Identify which cell holds the provided text, then report its [x, y] central coordinate. 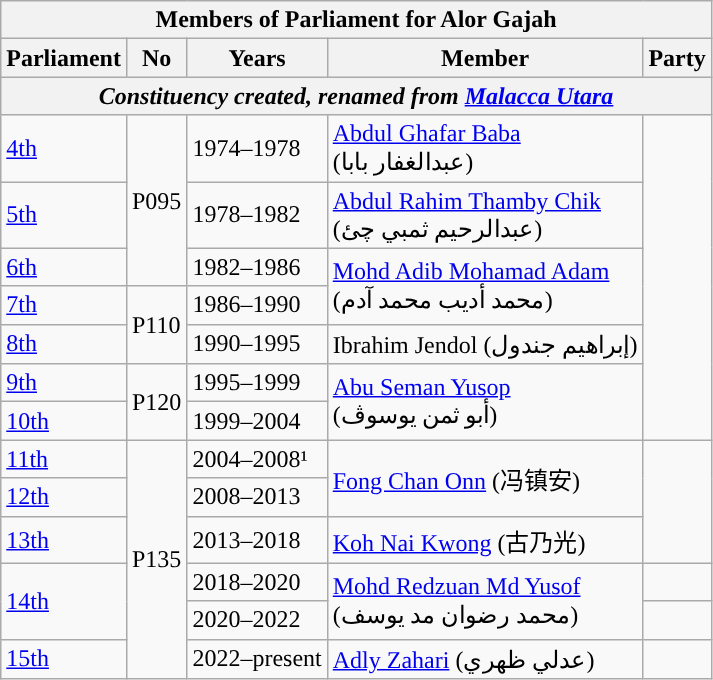
Adly Zahari (عدلي ظهري) [485, 659]
No [156, 58]
Parliament [64, 58]
2022–present [257, 659]
10th [64, 421]
P120 [156, 402]
P095 [156, 200]
6th [64, 267]
1974–1978 [257, 148]
Mohd Adib Mohamad Adam (محمد أديب محمد آدم) [485, 286]
P110 [156, 325]
2004–2008¹ [257, 459]
15th [64, 659]
8th [64, 344]
Mohd Redzuan Md Yusof (محمد رضوان مد يوسف) [485, 601]
Years [257, 58]
Fong Chan Onn (冯镇安) [485, 478]
Koh Nai Kwong (古乃光) [485, 540]
1986–1990 [257, 305]
Party [677, 58]
1999–2004 [257, 421]
1982–1986 [257, 267]
Ibrahim Jendol (إبراهيم جندول) [485, 344]
Abdul Rahim Thamby Chik (عبدالرحيم ثمبي چئ) [485, 216]
P135 [156, 560]
11th [64, 459]
7th [64, 305]
5th [64, 216]
14th [64, 601]
12th [64, 497]
Abdul Ghafar Baba (عبدالغفار بابا) [485, 148]
Abu Seman Yusop (أبو ثمن يوسوڤ) [485, 402]
2008–2013 [257, 497]
13th [64, 540]
Member [485, 58]
9th [64, 383]
4th [64, 148]
Members of Parliament for Alor Gajah [356, 20]
1990–1995 [257, 344]
2018–2020 [257, 582]
2020–2022 [257, 620]
Constituency created, renamed from Malacca Utara [356, 96]
1995–1999 [257, 383]
2013–2018 [257, 540]
1978–1982 [257, 216]
